Identify which cell holds the provided text, then report its (x, y) central coordinate. 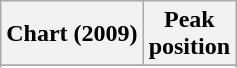
Chart (2009) (72, 34)
Peak position (189, 34)
